Scan for the cell matching the given text and deliver its [x, y] coordinate at center. 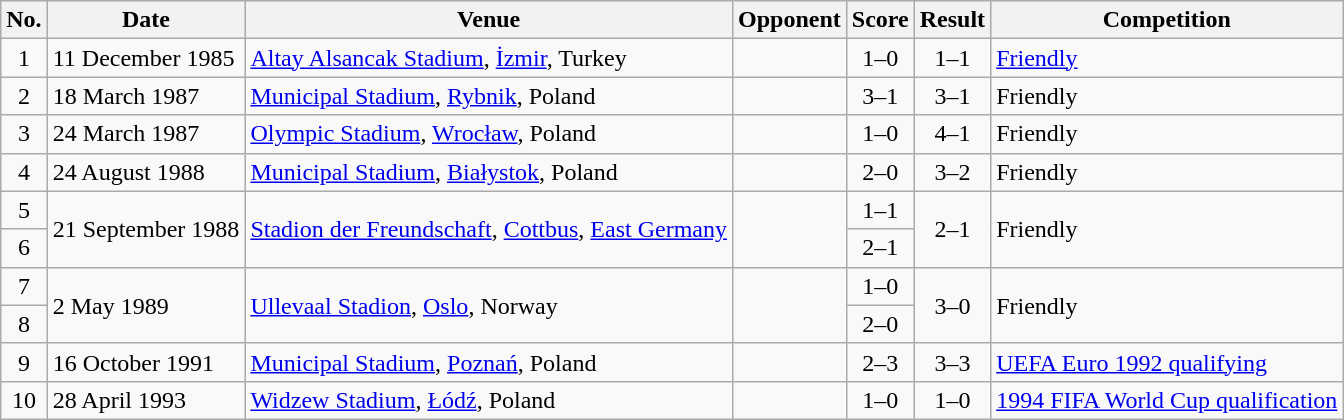
3 [24, 134]
4–1 [952, 134]
9 [24, 362]
18 March 1987 [146, 96]
4 [24, 172]
6 [24, 248]
1 [24, 58]
Opponent [790, 20]
7 [24, 286]
2 May 1989 [146, 305]
3–0 [952, 305]
Municipal Stadium, Rybnik, Poland [489, 96]
Venue [489, 20]
Competition [1167, 20]
28 April 1993 [146, 400]
3–2 [952, 172]
11 December 1985 [146, 58]
UEFA Euro 1992 qualifying [1167, 362]
2–3 [880, 362]
Stadion der Freundschaft, Cottbus, East Germany [489, 229]
Widzew Stadium, Łódź, Poland [489, 400]
24 March 1987 [146, 134]
21 September 1988 [146, 229]
No. [24, 20]
Ullevaal Stadion, Oslo, Norway [489, 305]
Municipal Stadium, Poznań, Poland [489, 362]
Altay Alsancak Stadium, İzmir, Turkey [489, 58]
Date [146, 20]
5 [24, 210]
3–3 [952, 362]
2 [24, 96]
10 [24, 400]
16 October 1991 [146, 362]
24 August 1988 [146, 172]
Score [880, 20]
Result [952, 20]
Olympic Stadium, Wrocław, Poland [489, 134]
1994 FIFA World Cup qualification [1167, 400]
8 [24, 324]
Municipal Stadium, Białystok, Poland [489, 172]
